Return [x, y] of the center of cell containing provided text 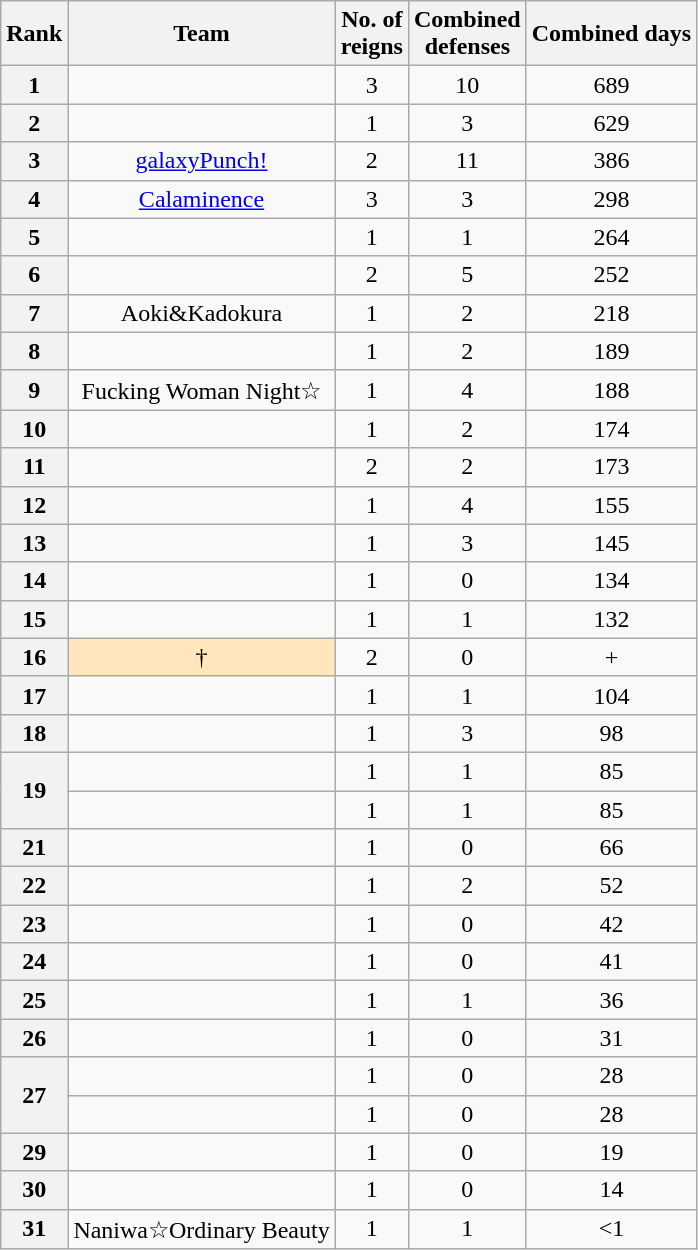
145 [611, 543]
25 [34, 1000]
Fucking Woman Night☆ [202, 390]
689 [611, 85]
Aoki&Kadokura [202, 313]
264 [611, 237]
No. ofreigns [372, 34]
6 [34, 275]
386 [611, 161]
155 [611, 505]
+ [611, 657]
Calaminence [202, 199]
Rank [34, 34]
98 [611, 733]
134 [611, 581]
173 [611, 467]
27 [34, 1095]
132 [611, 619]
18 [34, 733]
† [202, 657]
188 [611, 390]
298 [611, 199]
104 [611, 695]
218 [611, 313]
<1 [611, 1229]
17 [34, 695]
29 [34, 1152]
Combineddefenses [467, 34]
42 [611, 924]
26 [34, 1038]
Combined days [611, 34]
7 [34, 313]
66 [611, 848]
12 [34, 505]
16 [34, 657]
174 [611, 429]
21 [34, 848]
Naniwa☆Ordinary Beauty [202, 1229]
41 [611, 962]
Team [202, 34]
629 [611, 123]
36 [611, 1000]
15 [34, 619]
8 [34, 351]
23 [34, 924]
galaxyPunch! [202, 161]
52 [611, 886]
30 [34, 1190]
252 [611, 275]
189 [611, 351]
22 [34, 886]
9 [34, 390]
24 [34, 962]
13 [34, 543]
